Pinpoint the cell where the given text exists, returning its [x, y] midpoint coordinate. 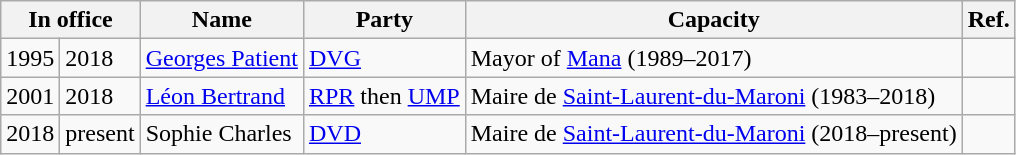
present [100, 134]
RPR then UMP [384, 96]
DVG [384, 58]
In office [70, 20]
Ref. [988, 20]
Léon Bertrand [222, 96]
Capacity [714, 20]
Mayor of Mana (1989–2017) [714, 58]
Sophie Charles [222, 134]
Party [384, 20]
Name [222, 20]
Georges Patient [222, 58]
2001 [30, 96]
Maire de Saint-Laurent-du-Maroni (2018–present) [714, 134]
DVD [384, 134]
Maire de Saint-Laurent-du-Maroni (1983–2018) [714, 96]
1995 [30, 58]
